Identify which cell holds the provided text, then report its (X, Y) central coordinate. 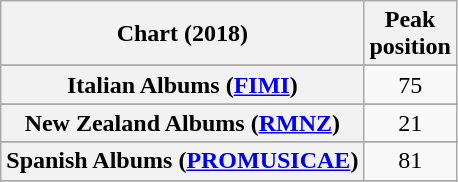
Chart (2018) (182, 34)
Spanish Albums (PROMUSICAE) (182, 161)
75 (410, 85)
New Zealand Albums (RMNZ) (182, 123)
81 (410, 161)
Italian Albums (FIMI) (182, 85)
21 (410, 123)
Peak position (410, 34)
